Return the [x, y] coordinate for the center point of the cell that contains the specified text.  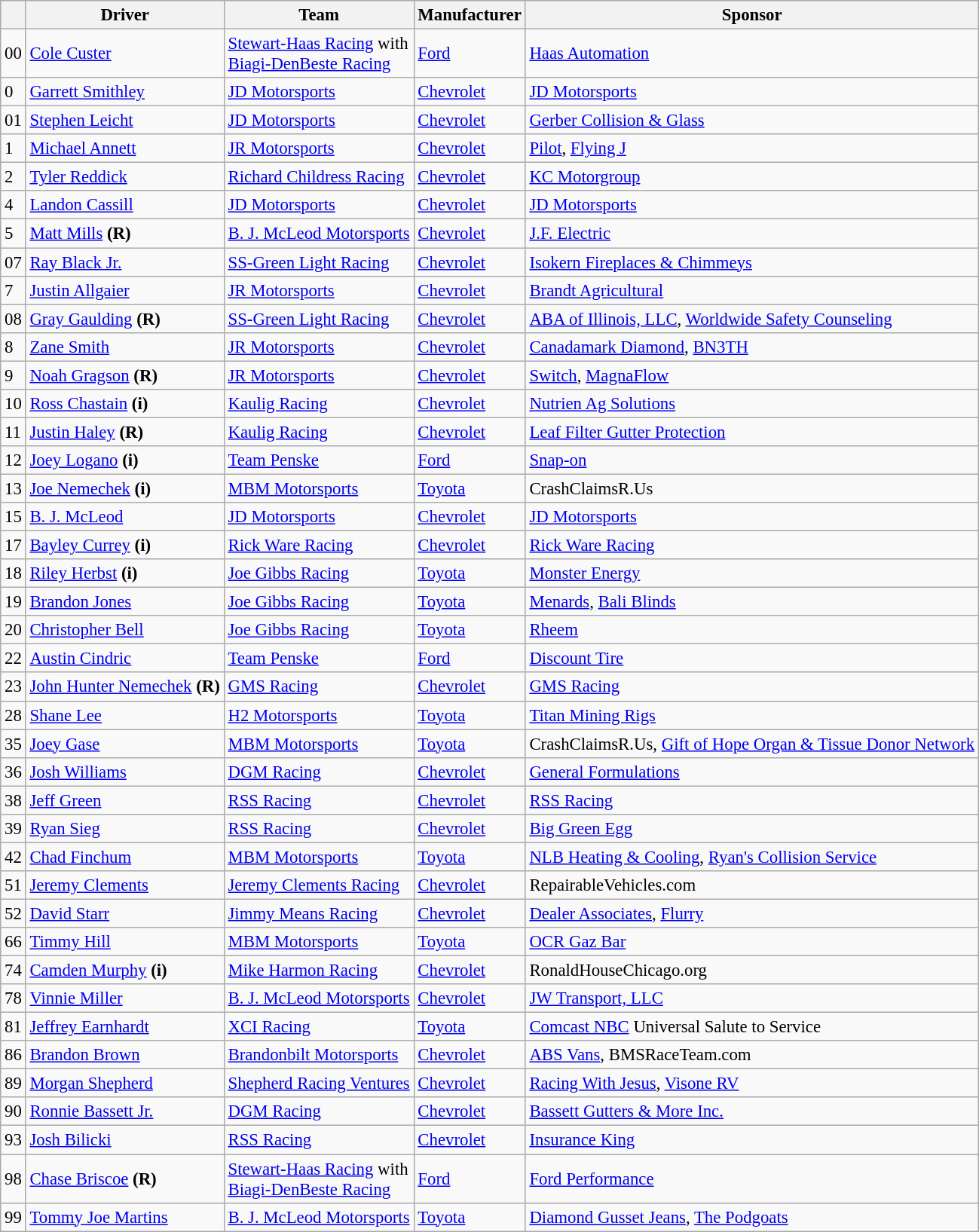
Comcast NBC Universal Salute to Service [752, 1027]
17 [14, 546]
13 [14, 488]
Michael Annett [125, 148]
Snap-on [752, 460]
20 [14, 630]
Monster Energy [752, 573]
Menards, Bali Blinds [752, 602]
35 [14, 744]
ABS Vans, BMSRaceTeam.com [752, 1055]
ABA of Illinois, LLC, Worldwide Safety Counseling [752, 319]
RonaldHouseChicago.org [752, 971]
Tyler Reddick [125, 177]
Riley Herbst (i) [125, 573]
JW Transport, LLC [752, 998]
1 [14, 148]
Austin Cindric [125, 659]
18 [14, 573]
66 [14, 942]
22 [14, 659]
Driver [125, 15]
12 [14, 460]
Insurance King [752, 1140]
Pilot, Flying J [752, 148]
Joey Gase [125, 744]
19 [14, 602]
Jeremy Clements Racing [319, 885]
38 [14, 800]
Team [319, 15]
0 [14, 92]
Timmy Hill [125, 942]
CrashClaimsR.Us, Gift of Hope Organ & Tissue Donor Network [752, 744]
86 [14, 1055]
Ryan Sieg [125, 829]
Canadamark Diamond, BN3TH [752, 347]
Zane Smith [125, 347]
9 [14, 375]
07 [14, 262]
Josh Bilicki [125, 1140]
Bassett Gutters & More Inc. [752, 1111]
10 [14, 404]
36 [14, 772]
CrashClaimsR.Us [752, 488]
2 [14, 177]
00 [14, 54]
Justin Haley (R) [125, 432]
Sponsor [752, 15]
Jeff Green [125, 800]
5 [14, 234]
Shepherd Racing Ventures [319, 1084]
Ford Performance [752, 1179]
Brandt Agricultural [752, 290]
Stephen Leicht [125, 121]
Morgan Shepherd [125, 1084]
Christopher Bell [125, 630]
Nutrien Ag Solutions [752, 404]
51 [14, 885]
Jimmy Means Racing [319, 913]
Racing With Jesus, Visone RV [752, 1084]
Brandonbilt Motorsports [319, 1055]
Joe Nemechek (i) [125, 488]
RepairableVehicles.com [752, 885]
Josh Williams [125, 772]
Switch, MagnaFlow [752, 375]
4 [14, 206]
General Formulations [752, 772]
78 [14, 998]
Haas Automation [752, 54]
XCI Racing [319, 1027]
Brandon Jones [125, 602]
Chase Briscoe (R) [125, 1179]
08 [14, 319]
Ross Chastain (i) [125, 404]
23 [14, 687]
Jeffrey Earnhardt [125, 1027]
Leaf Filter Gutter Protection [752, 432]
David Starr [125, 913]
Landon Cassill [125, 206]
7 [14, 290]
Tommy Joe Martins [125, 1217]
Richard Childress Racing [319, 177]
Gray Gaulding (R) [125, 319]
Noah Gragson (R) [125, 375]
42 [14, 857]
Camden Murphy (i) [125, 971]
OCR Gaz Bar [752, 942]
74 [14, 971]
H2 Motorsports [319, 715]
Cole Custer [125, 54]
J.F. Electric [752, 234]
39 [14, 829]
Gerber Collision & Glass [752, 121]
Joey Logano (i) [125, 460]
89 [14, 1084]
NLB Heating & Cooling, Ryan's Collision Service [752, 857]
81 [14, 1027]
B. J. McLeod [125, 517]
98 [14, 1179]
Shane Lee [125, 715]
Brandon Brown [125, 1055]
Manufacturer [470, 15]
John Hunter Nemechek (R) [125, 687]
Diamond Gusset Jeans, The Podgoats [752, 1217]
15 [14, 517]
Matt Mills (R) [125, 234]
Ray Black Jr. [125, 262]
Vinnie Miller [125, 998]
Isokern Fireplaces & Chimmeys [752, 262]
Big Green Egg [752, 829]
01 [14, 121]
Ronnie Bassett Jr. [125, 1111]
Rheem [752, 630]
28 [14, 715]
Jeremy Clements [125, 885]
52 [14, 913]
99 [14, 1217]
Dealer Associates, Flurry [752, 913]
8 [14, 347]
Discount Tire [752, 659]
11 [14, 432]
KC Motorgroup [752, 177]
93 [14, 1140]
Titan Mining Rigs [752, 715]
Justin Allgaier [125, 290]
90 [14, 1111]
Mike Harmon Racing [319, 971]
Chad Finchum [125, 857]
Garrett Smithley [125, 92]
Bayley Currey (i) [125, 546]
